Detect which cell encompasses the target text, then output its (x, y) center coordinate. 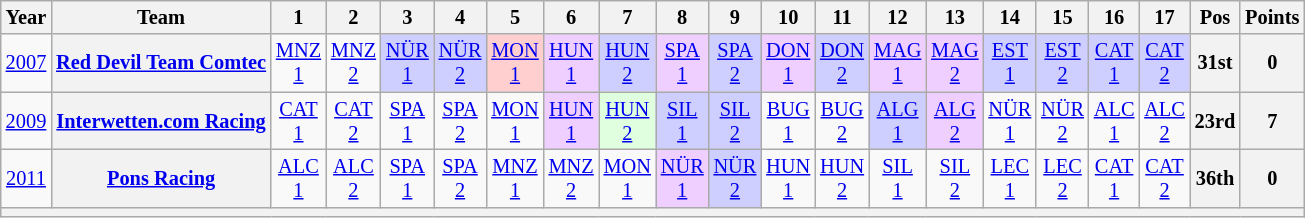
13 (954, 17)
1 (298, 17)
Interwetten.com Racing (161, 121)
11 (842, 17)
EST2 (1062, 63)
Points (1272, 17)
2007 (26, 63)
LEC2 (1062, 178)
Pons Racing (161, 178)
LEC1 (1010, 178)
14 (1010, 17)
Pos (1215, 17)
17 (1164, 17)
MAG2 (954, 63)
Red Devil Team Comtec (161, 63)
2 (354, 17)
2011 (26, 178)
36th (1215, 178)
31st (1215, 63)
2009 (26, 121)
4 (460, 17)
3 (408, 17)
9 (736, 17)
ALG2 (954, 121)
DON2 (842, 63)
Team (161, 17)
15 (1062, 17)
8 (682, 17)
23rd (1215, 121)
EST1 (1010, 63)
MAG1 (898, 63)
DON1 (788, 63)
BUG1 (788, 121)
5 (514, 17)
6 (572, 17)
Year (26, 17)
10 (788, 17)
16 (1114, 17)
BUG2 (842, 121)
ALG1 (898, 121)
12 (898, 17)
